From the cell containing the given text, extract its center point as (X, Y) coordinate. 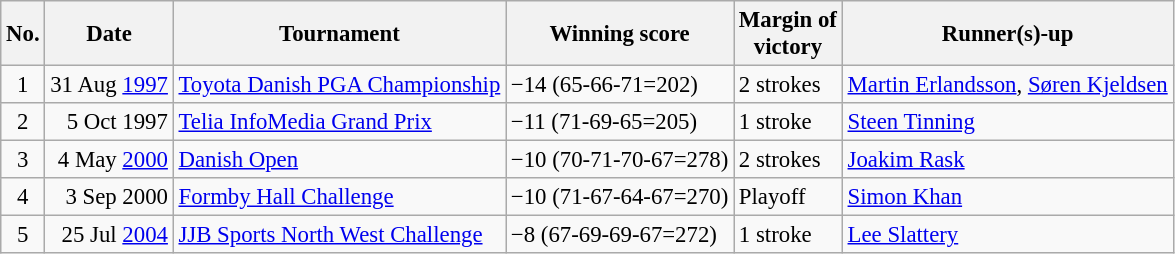
−11 (71-69-65=205) (620, 122)
−10 (70-71-70-67=278) (620, 160)
Date (109, 34)
Lee Slattery (1008, 235)
−10 (71-67-64-67=270) (620, 197)
Martin Erlandsson, Søren Kjeldsen (1008, 85)
Winning score (620, 34)
−14 (65-66-71=202) (620, 85)
Playoff (788, 197)
31 Aug 1997 (109, 85)
2 (23, 122)
3 Sep 2000 (109, 197)
Joakim Rask (1008, 160)
Simon Khan (1008, 197)
25 Jul 2004 (109, 235)
4 (23, 197)
Steen Tinning (1008, 122)
Margin ofvictory (788, 34)
5 Oct 1997 (109, 122)
Runner(s)-up (1008, 34)
Formby Hall Challenge (339, 197)
−8 (67-69-69-67=272) (620, 235)
5 (23, 235)
3 (23, 160)
1 (23, 85)
4 May 2000 (109, 160)
Danish Open (339, 160)
Telia InfoMedia Grand Prix (339, 122)
Tournament (339, 34)
Toyota Danish PGA Championship (339, 85)
JJB Sports North West Challenge (339, 235)
No. (23, 34)
